Extract the (x, y) coordinate from the center of the cell holding the provided text.  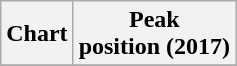
Chart (37, 34)
Peakposition (2017) (154, 34)
